Return (X, Y) of the center of cell containing provided text 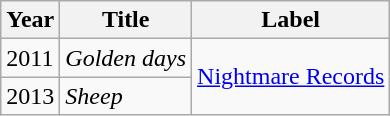
Year (30, 20)
Title (126, 20)
Label (291, 20)
2011 (30, 58)
2013 (30, 96)
Golden days (126, 58)
Sheep (126, 96)
Nightmare Records (291, 77)
